Scan for the cell matching the given text and deliver its [X, Y] coordinate at center. 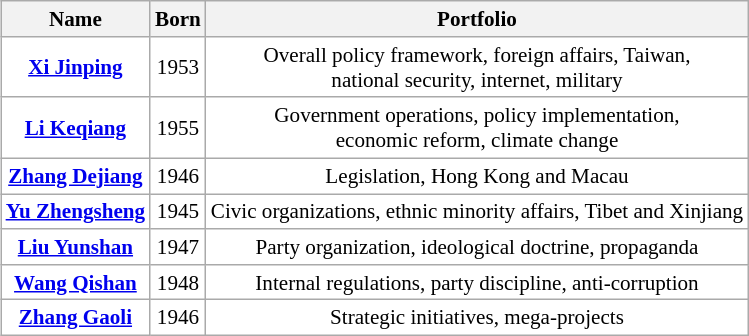
Overall policy framework, foreign affairs, Taiwan,national security, internet, military [477, 66]
Liu Yunshan [76, 246]
1955 [178, 128]
Strategic initiatives, mega-projects [477, 318]
1953 [178, 66]
Zhang Gaoli [76, 318]
Legislation, Hong Kong and Macau [477, 176]
1947 [178, 246]
Zhang Dejiang [76, 176]
Portfolio [477, 18]
Civic organizations, ethnic minority affairs, Tibet and Xinjiang [477, 212]
Name [76, 18]
Party organization, ideological doctrine, propaganda [477, 246]
Yu Zhengsheng [76, 212]
Government operations, policy implementation,economic reform, climate change [477, 128]
Wang Qishan [76, 282]
Born [178, 18]
1948 [178, 282]
Internal regulations, party discipline, anti-corruption [477, 282]
Xi Jinping [76, 66]
1945 [178, 212]
Li Keqiang [76, 128]
